Determine the [x, y] coordinate at the center of the cell enclosing the given text.  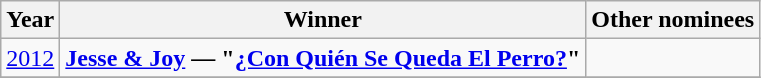
Winner [323, 20]
Year [30, 20]
Other nominees [673, 20]
Jesse & Joy — "¿Con Quién Se Queda El Perro?" [323, 58]
2012 [30, 58]
